Scan for the cell matching the given text and deliver its [x, y] coordinate at center. 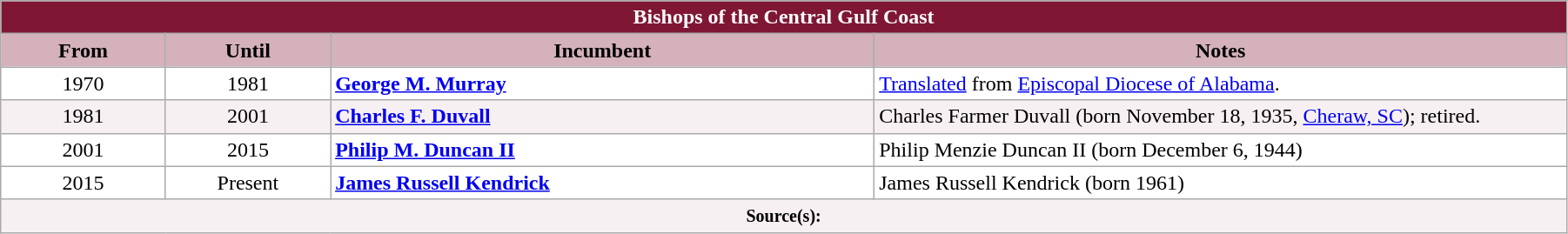
Charles Farmer Duvall (born November 18, 1935, Cheraw, SC); retired. [1221, 117]
Bishops of the Central Gulf Coast [784, 17]
Incumbent [602, 50]
Charles F. Duvall [602, 117]
Source(s): [784, 216]
James Russell Kendrick (born 1961) [1221, 183]
Philip Menzie Duncan II (born December 6, 1944) [1221, 150]
1970 [84, 84]
Notes [1221, 50]
Philip M. Duncan II [602, 150]
Until [247, 50]
Translated from Episcopal Diocese of Alabama. [1221, 84]
From [84, 50]
Present [247, 183]
James Russell Kendrick [602, 183]
George M. Murray [602, 84]
